Locate the cell with the specified text and output its [X, Y] center coordinate. 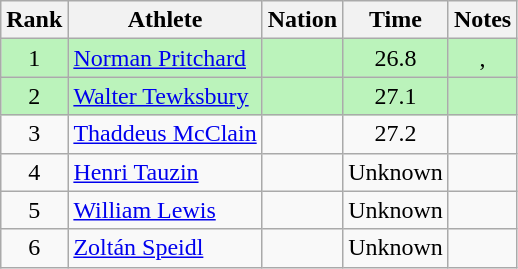
Henri Tauzin [165, 172]
Norman Pritchard [165, 58]
5 [34, 210]
2 [34, 96]
3 [34, 134]
Nation [302, 20]
26.8 [396, 58]
Notes [482, 20]
6 [34, 248]
1 [34, 58]
Thaddeus McClain [165, 134]
27.2 [396, 134]
Rank [34, 20]
, [482, 58]
Zoltán Speidl [165, 248]
William Lewis [165, 210]
Time [396, 20]
Athlete [165, 20]
Walter Tewksbury [165, 96]
27.1 [396, 96]
4 [34, 172]
